Pinpoint the cell where the given text exists, returning its [x, y] midpoint coordinate. 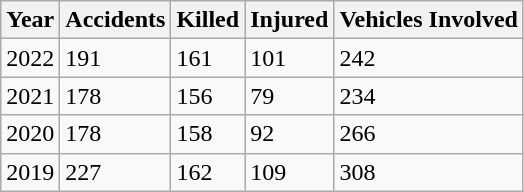
2021 [30, 96]
158 [208, 134]
2019 [30, 172]
Year [30, 20]
Injured [290, 20]
2020 [30, 134]
234 [429, 96]
266 [429, 134]
2022 [30, 58]
109 [290, 172]
308 [429, 172]
191 [116, 58]
79 [290, 96]
227 [116, 172]
92 [290, 134]
156 [208, 96]
242 [429, 58]
162 [208, 172]
101 [290, 58]
Killed [208, 20]
Vehicles Involved [429, 20]
161 [208, 58]
Accidents [116, 20]
